Detect which cell encompasses the target text, then output its [x, y] center coordinate. 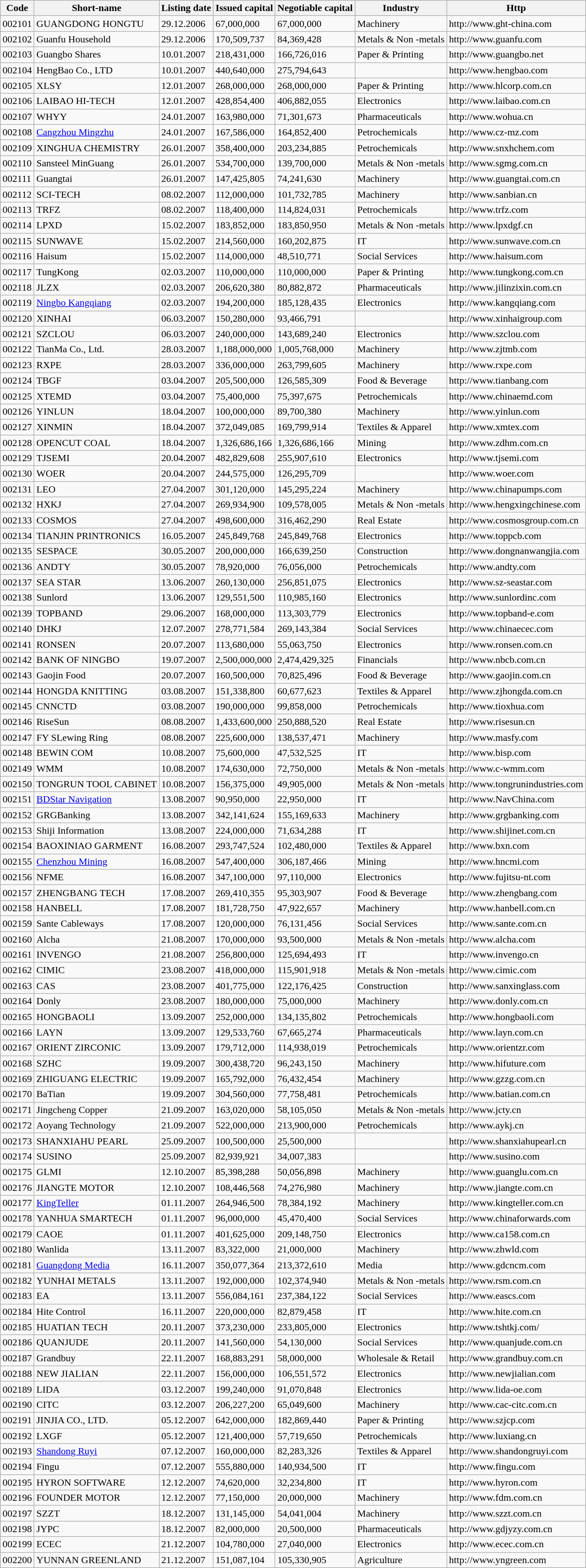
http://www.fujitsu-nt.com [516, 877]
179,712,000 [244, 1048]
534,700,000 [244, 163]
Cangzhou Mingzhu [97, 132]
170,509,737 [244, 39]
002138 [17, 598]
http://www.zdhm.com.cn [516, 442]
002168 [17, 1063]
http://www.topband-e.com [516, 613]
102,374,940 [315, 1281]
http://www.alcha.com [516, 939]
http://www.bisp.com [516, 753]
http://www.woer.com [516, 474]
http://www.shanxiahupearl.cn [516, 1141]
002122 [17, 349]
121,400,000 [244, 1435]
YANHUA SMARTECH [97, 1219]
20,000,000 [315, 1498]
255,907,610 [315, 458]
ZHIGUANG ELECTRIC [97, 1079]
164,852,400 [315, 132]
002170 [17, 1094]
96,243,150 [315, 1063]
218,431,000 [244, 55]
002123 [17, 365]
22,950,000 [315, 799]
http://www.masfy.com [516, 738]
http://www.chinaecec.com [516, 629]
WHYY [97, 117]
Haisum [97, 256]
156,375,000 [244, 784]
71,634,288 [315, 830]
160,202,875 [315, 241]
194,200,000 [244, 303]
002103 [17, 55]
Gaojin Food [97, 675]
166,726,016 [315, 55]
http://www.c-wmm.com [516, 769]
HUATIAN TECH [97, 1327]
XLSY [97, 86]
http://www.xinhaigroup.com [516, 318]
Chenzhou Mining [97, 861]
002165 [17, 1017]
NEW JIALIAN [97, 1374]
Media [401, 1265]
TJSEMI [97, 458]
89,700,380 [315, 411]
174,630,000 [244, 769]
002145 [17, 707]
002166 [17, 1032]
JIANGTE MOTOR [97, 1188]
XINMIN [97, 427]
Sunlord [97, 598]
96,000,000 [244, 1219]
002153 [17, 830]
http://www.susino.com [516, 1156]
76,432,454 [315, 1079]
http://www.kingteller.com.cn [516, 1203]
55,063,750 [315, 644]
160,000,000 [244, 1451]
002148 [17, 753]
http://www.hlcorp.com.cn [516, 86]
TRFZ [97, 210]
GUANGDONG HONGTU [97, 24]
244,575,000 [244, 474]
118,400,000 [244, 210]
25,500,000 [315, 1141]
169,799,914 [315, 427]
http://www.sanbian.cn [516, 194]
306,187,466 [315, 861]
250,888,520 [315, 722]
http://www.szclou.com [516, 334]
http://www.hite.com.cn [516, 1312]
224,000,000 [244, 830]
002187 [17, 1358]
129,533,760 [244, 1032]
002142 [17, 660]
74,620,000 [244, 1482]
002157 [17, 892]
Guangbo Shares [97, 55]
http://www.haisum.com [516, 256]
002135 [17, 551]
http://www.sunwave.com.cn [516, 241]
78,384,192 [315, 1203]
TONGRUN TOOL CABINET [97, 784]
300,438,720 [244, 1063]
1,433,600,000 [244, 722]
72,750,000 [315, 769]
104,780,000 [244, 1544]
002186 [17, 1343]
45,470,400 [315, 1219]
Grandbuy [97, 1358]
002149 [17, 769]
CAS [97, 986]
122,176,425 [315, 986]
163,980,000 [244, 117]
185,128,435 [315, 303]
Sansteel MinGuang [97, 163]
203,234,885 [315, 148]
100,500,000 [244, 1141]
401,775,000 [244, 986]
Financials [401, 660]
34,007,383 [315, 1156]
002152 [17, 815]
http://www.ecec.com.cn [516, 1544]
002163 [17, 986]
114,824,031 [315, 210]
76,131,456 [315, 923]
002143 [17, 675]
93,466,791 [315, 318]
http://www.zjhongda.com.cn [516, 691]
http://www.xmtex.com [516, 427]
Hite Control [97, 1312]
http://www.tshtkj.com/ [516, 1327]
Aoyang Technology [97, 1125]
Http [516, 8]
002193 [17, 1451]
http://www.zhengbang.com [516, 892]
http://www.NavChina.com [516, 799]
002125 [17, 396]
002158 [17, 908]
002182 [17, 1281]
141,560,000 [244, 1343]
Sante Cableways [97, 923]
KingTeller [97, 1203]
SZCLOU [97, 334]
77,758,481 [315, 1094]
269,143,384 [315, 629]
21,000,000 [315, 1250]
002167 [17, 1048]
WMM [97, 769]
http://www.tjsemi.com [516, 458]
002116 [17, 256]
http://www.cz-mz.com [516, 132]
002118 [17, 287]
HONGBAOLI [97, 1017]
http://www.chinaemd.com [516, 396]
113,680,000 [244, 644]
482,829,608 [244, 458]
002113 [17, 210]
http://www.fingu.com [516, 1467]
LIDA [97, 1389]
Alcha [97, 939]
101,732,785 [315, 194]
TungKong [97, 272]
65,049,600 [315, 1405]
260,130,000 [244, 582]
SHANXIAHU PEARL [97, 1141]
GRGBanking [97, 815]
256,800,000 [244, 955]
Wanlida [97, 1250]
75,600,000 [244, 753]
2,474,429,325 [315, 660]
126,585,309 [315, 380]
93,500,000 [315, 939]
002119 [17, 303]
BAOXINIAO GARMENT [97, 846]
Fingu [97, 1467]
60,677,623 [315, 691]
112,000,000 [244, 194]
237,384,122 [315, 1296]
002132 [17, 505]
225,600,000 [244, 738]
002112 [17, 194]
440,640,000 [244, 70]
LEO [97, 489]
002198 [17, 1529]
131,145,000 [244, 1513]
http://www.layn.com.cn [516, 1032]
SCI-TECH [97, 194]
002162 [17, 970]
XTEMD [97, 396]
002179 [17, 1234]
78,920,000 [244, 567]
358,400,000 [244, 148]
372,049,085 [244, 427]
75,400,000 [244, 396]
Donly [97, 1001]
134,135,802 [315, 1017]
http://www.bxn.com [516, 846]
1,005,768,000 [315, 349]
304,560,000 [244, 1094]
147,425,805 [244, 179]
002106 [17, 101]
002151 [17, 799]
16.05.2007 [186, 536]
CIMIC [97, 970]
002180 [17, 1250]
342,141,624 [244, 815]
http://www.tioxhua.com [516, 707]
406,882,055 [315, 101]
http://www.andty.com [516, 567]
http://www.snxhchem.com [516, 148]
99,858,000 [315, 707]
214,560,000 [244, 241]
428,854,400 [244, 101]
278,771,584 [244, 629]
http://www.newjialian.com [516, 1374]
002141 [17, 644]
002134 [17, 536]
199,240,000 [244, 1389]
NFME [97, 877]
CITC [97, 1405]
ANDTY [97, 567]
http://www.hongbaoli.com [516, 1017]
002174 [17, 1156]
http://www.quanjude.com.cn [516, 1343]
102,480,000 [315, 846]
http://www.kangqiang.com [516, 303]
90,950,000 [244, 799]
1,188,000,000 [244, 349]
BaTian [97, 1094]
555,880,000 [244, 1467]
143,689,240 [315, 334]
206,620,380 [244, 287]
145,295,224 [315, 489]
http://www.sgmg.com.cn [516, 163]
160,500,000 [244, 675]
TIANJIN PRINTRONICS [97, 536]
SEA STAR [97, 582]
http://www.fdm.com.cn [516, 1498]
138,537,471 [315, 738]
WOER [97, 474]
http://www.gaojin.com.cn [516, 675]
http://www.invengo.cn [516, 955]
347,100,000 [244, 877]
TOPBAND [97, 613]
http://www.guanglu.com.cn [516, 1172]
97,110,000 [315, 877]
RONSEN [97, 644]
002194 [17, 1467]
http://www.guanfu.com [516, 39]
http://www.batian.com.cn [516, 1094]
http://www.szzt.com.cn [516, 1513]
110,985,160 [315, 598]
BANK OF NINGBO [97, 660]
108,446,568 [244, 1188]
209,148,750 [315, 1234]
Guangdong Media [97, 1265]
32,234,800 [315, 1482]
http://www.tianbang.com [516, 380]
GLMI [97, 1172]
47,922,657 [315, 908]
252,000,000 [244, 1017]
002178 [17, 1219]
002111 [17, 179]
183,850,950 [315, 225]
125,694,493 [315, 955]
316,462,290 [315, 520]
002176 [17, 1188]
82,939,921 [244, 1156]
Guangtai [97, 179]
http://www.nbcb.com.cn [516, 660]
180,000,000 [244, 1001]
002109 [17, 148]
ORIENT ZIRCONIC [97, 1048]
RiseSun [97, 722]
002175 [17, 1172]
http://www.cimic.com [516, 970]
002161 [17, 955]
Guanfu Household [97, 39]
002131 [17, 489]
http://www.grandbuy.com.cn [516, 1358]
http://www.aykj.cn [516, 1125]
http://www.shandongruyi.com [516, 1451]
002108 [17, 132]
100,000,000 [244, 411]
002171 [17, 1110]
http://www.dongnanwangjia.com [516, 551]
ZHENGBANG TECH [97, 892]
OPENCUT COAL [97, 442]
http://www.toppcb.com [516, 536]
JYPC [97, 1529]
002105 [17, 86]
http://www.tongrunindustries.com [516, 784]
002190 [17, 1405]
269,934,900 [244, 505]
126,295,709 [315, 474]
275,794,643 [315, 70]
SESPACE [97, 551]
002184 [17, 1312]
002114 [17, 225]
002189 [17, 1389]
95,303,907 [315, 892]
http://www.jiangte.com.cn [516, 1188]
83,322,000 [244, 1250]
002124 [17, 380]
002117 [17, 272]
256,851,075 [315, 582]
Shiji Information [97, 830]
80,882,872 [315, 287]
002120 [17, 318]
301,120,000 [244, 489]
http://www.donly.com.cn [516, 1001]
Listing date [186, 8]
ECEC [97, 1544]
002140 [17, 629]
http://www.ronsen.com.cn [516, 644]
556,084,161 [244, 1296]
54,130,000 [315, 1343]
002173 [17, 1141]
57,719,650 [315, 1435]
http://www.sanxinglass.com [516, 986]
http://www.ght-china.com [516, 24]
48,510,771 [315, 256]
115,901,918 [315, 970]
002160 [17, 939]
http://www.hyron.com [516, 1482]
206,227,200 [244, 1405]
75,397,675 [315, 396]
240,000,000 [244, 334]
YUNNAN GREENLAND [97, 1560]
Short-name [97, 8]
http://www.chinaforwards.com [516, 1219]
http://www.gdcncm.com [516, 1265]
http://www.grgbanking.com [516, 815]
HXKJ [97, 505]
002172 [17, 1125]
120,000,000 [244, 923]
DHKJ [97, 629]
http://www.ca158.com.cn [516, 1234]
156,000,000 [244, 1374]
YINLUN [97, 411]
155,169,633 [315, 815]
002129 [17, 458]
190,000,000 [244, 707]
002169 [17, 1079]
LXGF [97, 1435]
http://www.lpxdgf.cn [516, 225]
LPXD [97, 225]
JLZX [97, 287]
http://www.hifuture.com [516, 1063]
91,070,848 [315, 1389]
106,551,572 [315, 1374]
http://www.gzzg.com.cn [516, 1079]
29.06.2007 [186, 613]
002126 [17, 411]
002199 [17, 1544]
Ningbo Kangqiang [97, 303]
151,338,800 [244, 691]
http://www.jilinzixin.com.cn [516, 287]
http://www.luxiang.cn [516, 1435]
HANBELL [97, 908]
http://www.gdjyzy.com.cn [516, 1529]
002147 [17, 738]
FY SLewing Ring [97, 738]
002101 [17, 24]
233,805,000 [315, 1327]
166,639,250 [315, 551]
181,728,750 [244, 908]
373,230,000 [244, 1327]
182,869,440 [315, 1420]
002159 [17, 923]
SUNWAVE [97, 241]
213,372,610 [315, 1265]
Wholesale & Retail [401, 1358]
002146 [17, 722]
002150 [17, 784]
002107 [17, 117]
http://www.yngreen.com [516, 1560]
http://www.hncmi.com [516, 861]
002104 [17, 70]
70,825,496 [315, 675]
Agriculture [401, 1560]
293,747,524 [244, 846]
76,056,000 [315, 567]
85,398,288 [244, 1172]
82,879,458 [315, 1312]
192,000,000 [244, 1281]
XINHAI [97, 318]
150,280,000 [244, 318]
http://www.trfz.com [516, 210]
49,905,000 [315, 784]
350,077,364 [244, 1265]
http://www.yinlun.com [516, 411]
84,369,428 [315, 39]
http://www.tungkong.com.cn [516, 272]
19.07.2007 [186, 660]
002156 [17, 877]
Shandong Ruyi [97, 1451]
113,303,779 [315, 613]
JINJIA CO., LTD. [97, 1420]
SZZT [97, 1513]
002188 [17, 1374]
20,500,000 [315, 1529]
263,799,605 [315, 365]
002128 [17, 442]
http://www.hengxingchinese.com [516, 505]
XINGHUA CHEMISTRY [97, 148]
http://www.wohua.cn [516, 117]
12.07.2007 [186, 629]
114,000,000 [244, 256]
LAIBAO HI-TECH [97, 101]
http://www.hanbell.com.cn [516, 908]
CNNCTD [97, 707]
COSMOS [97, 520]
82,000,000 [244, 1529]
002110 [17, 163]
642,000,000 [244, 1420]
165,792,000 [244, 1079]
INVENGO [97, 955]
TBGF [97, 380]
002127 [17, 427]
http://www.eascs.com [516, 1296]
114,938,019 [315, 1048]
74,241,630 [315, 179]
002192 [17, 1435]
HONGDA KNITTING [97, 691]
http://www.cosmosgroup.com.cn [516, 520]
77,150,000 [244, 1498]
58,105,050 [315, 1110]
QUANJUDE [97, 1343]
67,665,274 [315, 1032]
27,040,000 [315, 1544]
TianMa Co., Ltd. [97, 349]
71,301,673 [315, 117]
FOUNDER MOTOR [97, 1498]
151,087,104 [244, 1560]
418,000,000 [244, 970]
002137 [17, 582]
LAYN [97, 1032]
Industry [401, 8]
002115 [17, 241]
Code [17, 8]
139,700,000 [315, 163]
105,330,905 [315, 1560]
EA [97, 1296]
http://www.zjtmb.com [516, 349]
200,000,000 [244, 551]
002130 [17, 474]
http://www.orientzr.com [516, 1048]
547,400,000 [244, 861]
170,000,000 [244, 939]
RXPE [97, 365]
002139 [17, 613]
002136 [17, 567]
BDStar Navigation [97, 799]
58,000,000 [315, 1358]
http://www.hengbao.com [516, 70]
BEWIN COM [97, 753]
HengBao Co., LTD [97, 70]
SZHC [97, 1063]
163,020,000 [244, 1110]
50,056,898 [315, 1172]
HYRON SOFTWARE [97, 1482]
http://www.sz-seastar.com [516, 582]
269,410,355 [244, 892]
54,041,004 [315, 1513]
47,532,525 [315, 753]
74,276,980 [315, 1188]
002155 [17, 861]
Jingcheng Copper [97, 1110]
205,500,000 [244, 380]
http://www.shijinet.com.cn [516, 830]
213,900,000 [315, 1125]
CAOE [97, 1234]
002196 [17, 1498]
167,586,000 [244, 132]
002185 [17, 1327]
YUNHAI METALS [97, 1281]
002183 [17, 1296]
183,852,000 [244, 225]
002102 [17, 39]
http://www.lida-oe.com [516, 1389]
109,578,005 [315, 505]
http://www.rsm.com.cn [516, 1281]
002191 [17, 1420]
002177 [17, 1203]
http://www.laibao.com.cn [516, 101]
129,551,500 [244, 598]
002133 [17, 520]
http://www.jcty.cn [516, 1110]
140,934,500 [315, 1467]
http://www.guangbo.net [516, 55]
Negotiable capital [315, 8]
168,000,000 [244, 613]
2,500,000,000 [244, 660]
SUSINO [97, 1156]
002121 [17, 334]
http://www.risesun.cn [516, 722]
168,883,291 [244, 1358]
http://www.guangtai.com.cn [516, 179]
http://www.zhwld.com [516, 1250]
http://www.chinapumps.com [516, 489]
http://www.sante.com.cn [516, 923]
002181 [17, 1265]
Issued capital [244, 8]
002195 [17, 1482]
498,600,000 [244, 520]
82,283,326 [315, 1451]
002164 [17, 1001]
264,946,500 [244, 1203]
522,000,000 [244, 1125]
http://www.rxpe.com [516, 365]
http://www.szjcp.com [516, 1420]
002144 [17, 691]
http://www.cac-citc.com.cn [516, 1405]
002154 [17, 846]
002200 [17, 1560]
002197 [17, 1513]
336,000,000 [244, 365]
75,000,000 [315, 1001]
401,625,000 [244, 1234]
220,000,000 [244, 1312]
http://www.sunlordinc.com [516, 598]
